From the cell containing the given text, extract its center point as (X, Y) coordinate. 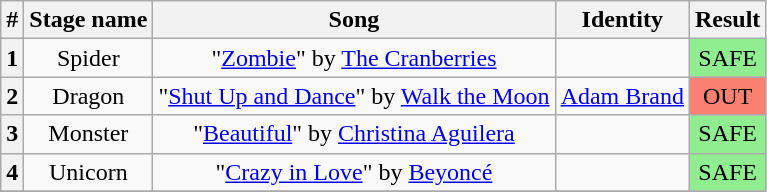
Spider (88, 58)
Monster (88, 134)
Adam Brand (622, 96)
# (12, 20)
Unicorn (88, 172)
Result (727, 20)
1 (12, 58)
"Shut Up and Dance" by Walk the Moon (354, 96)
OUT (727, 96)
"Zombie" by The Cranberries (354, 58)
Identity (622, 20)
"Crazy in Love" by Beyoncé (354, 172)
4 (12, 172)
3 (12, 134)
Stage name (88, 20)
Dragon (88, 96)
"Beautiful" by Christina Aguilera (354, 134)
2 (12, 96)
Song (354, 20)
